Extract the [X, Y] coordinate from the center of the cell holding the provided text.  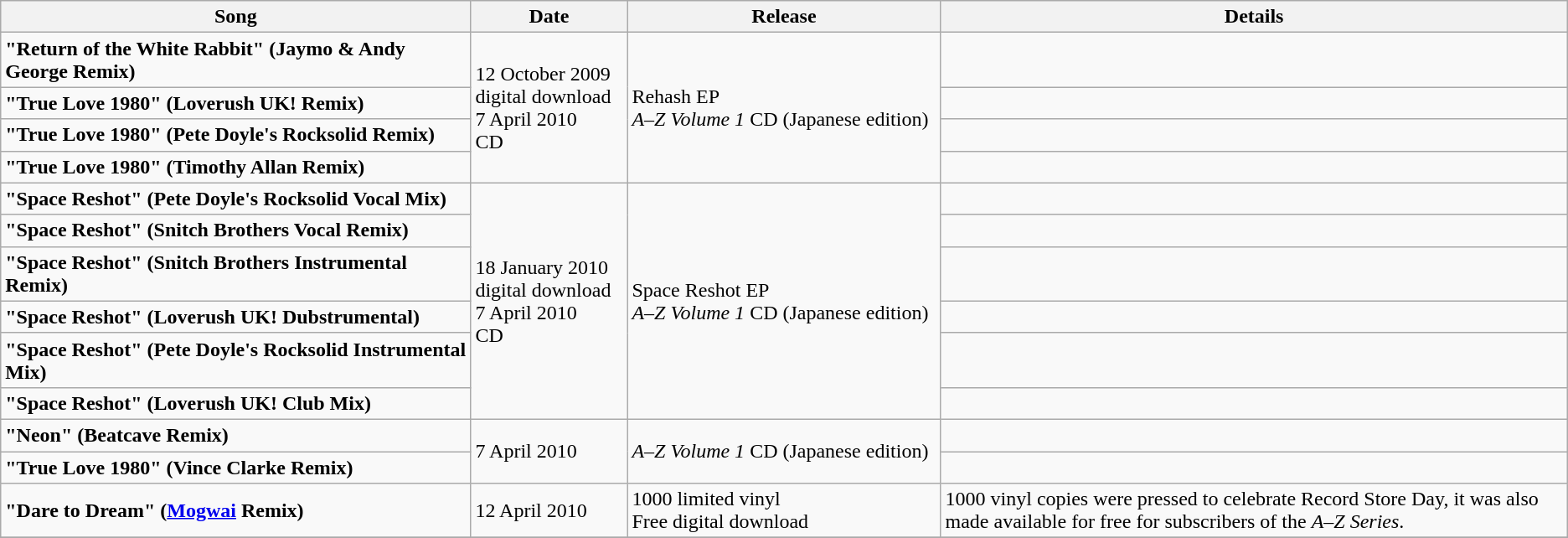
"Neon" (Beatcave Remix) [236, 435]
Details [1254, 17]
"True Love 1980" (Pete Doyle's Rocksolid Remix) [236, 135]
"Space Reshot" (Pete Doyle's Rocksolid Vocal Mix) [236, 199]
12 October 2009digital download7 April 2010CD [549, 107]
Release [784, 17]
"Dare to Dream" (Mogwai Remix) [236, 511]
1000 vinyl copies were pressed to celebrate Record Store Day, it was also made available for free for subscribers of the A–Z Series. [1254, 511]
"True Love 1980" (Loverush UK! Remix) [236, 103]
"Space Reshot" (Loverush UK! Dubstrumental) [236, 317]
7 April 2010 [549, 451]
Date [549, 17]
1000 limited vinylFree digital download [784, 511]
A–Z Volume 1 CD (Japanese edition) [784, 451]
"Space Reshot" (Snitch Brothers Instrumental Remix) [236, 273]
Song [236, 17]
"True Love 1980" (Vince Clarke Remix) [236, 467]
Rehash EPA–Z Volume 1 CD (Japanese edition) [784, 107]
Space Reshot EPA–Z Volume 1 CD (Japanese edition) [784, 301]
"True Love 1980" (Timothy Allan Remix) [236, 167]
"Space Reshot" (Loverush UK! Club Mix) [236, 403]
"Space Reshot" (Snitch Brothers Vocal Remix) [236, 230]
18 January 2010digital download7 April 2010CD [549, 301]
"Return of the White Rabbit" (Jaymo & Andy George Remix) [236, 60]
12 April 2010 [549, 511]
"Space Reshot" (Pete Doyle's Rocksolid Instrumental Mix) [236, 360]
